Scan for the cell matching the given text and deliver its (X, Y) coordinate at center. 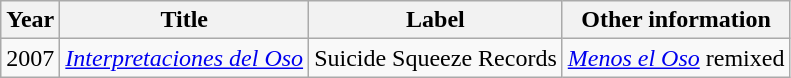
Suicide Squeeze Records (436, 58)
Year (30, 20)
Title (184, 20)
Label (436, 20)
Interpretaciones del Oso (184, 58)
Menos el Oso remixed (676, 58)
2007 (30, 58)
Other information (676, 20)
